Return [x, y] of the center of cell containing provided text 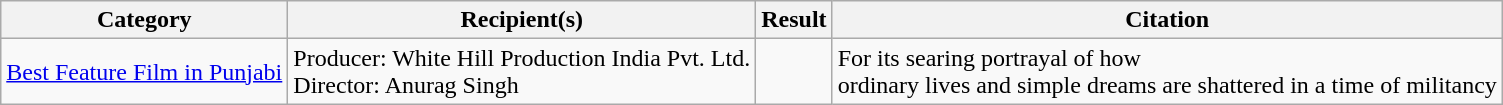
Category [144, 20]
For its searing portrayal of howordinary lives and simple dreams are shattered in a time of militancy [1167, 72]
Best Feature Film in Punjabi [144, 72]
Result [794, 20]
Recipient(s) [522, 20]
Producer: White Hill Production India Pvt. Ltd.Director: Anurag Singh [522, 72]
Citation [1167, 20]
